Identify which cell holds the provided text, then report its [X, Y] central coordinate. 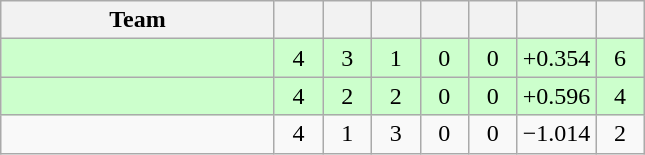
Team [138, 20]
6 [620, 58]
+0.354 [556, 58]
+0.596 [556, 96]
−1.014 [556, 134]
